For the text-containing cell, return its midpoint in (x, y) coordinate format. 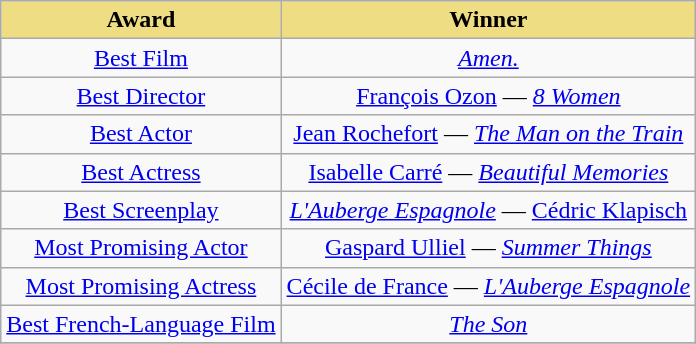
Best Film (141, 58)
Best Director (141, 96)
Jean Rochefort — The Man on the Train (488, 134)
Isabelle Carré — Beautiful Memories (488, 172)
Amen. (488, 58)
François Ozon — 8 Women (488, 96)
L'Auberge Espagnole — Cédric Klapisch (488, 210)
The Son (488, 324)
Winner (488, 20)
Award (141, 20)
Gaspard Ulliel — Summer Things (488, 248)
Most Promising Actor (141, 248)
Best Actress (141, 172)
Best French-Language Film (141, 324)
Cécile de France — L'Auberge Espagnole (488, 286)
Most Promising Actress (141, 286)
Best Screenplay (141, 210)
Best Actor (141, 134)
